Capture the cell that displays the provided text and extract its (x, y) central coordinate. 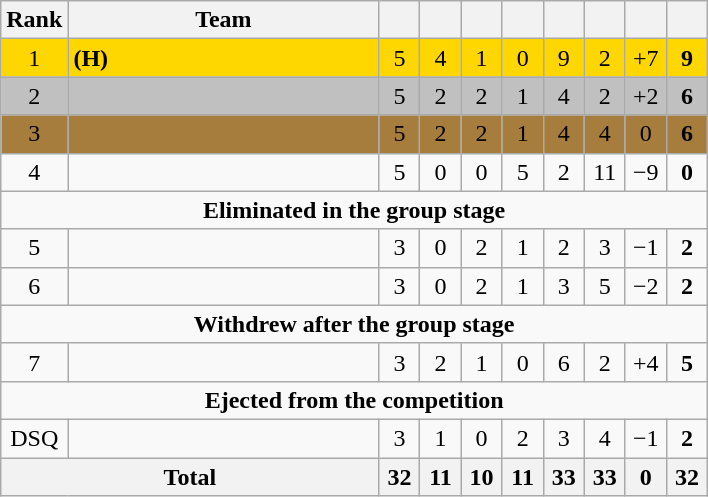
Total (190, 477)
+2 (646, 96)
(H) (224, 58)
DSQ (34, 438)
Rank (34, 20)
−2 (646, 286)
−9 (646, 172)
+4 (646, 362)
Team (224, 20)
10 (482, 477)
+7 (646, 58)
Ejected from the competition (354, 400)
Eliminated in the group stage (354, 210)
7 (34, 362)
Withdrew after the group stage (354, 324)
